Scan for the cell matching the given text and deliver its [x, y] coordinate at center. 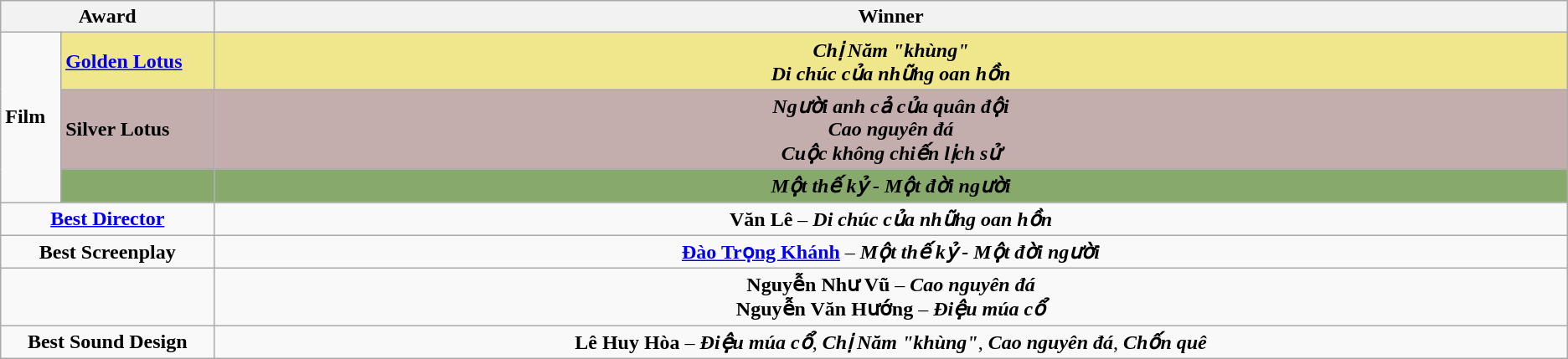
Nguyễn Như Vũ – Cao nguyên đáNguyễn Văn Hướng – Điệu múa cổ [891, 297]
Film [31, 117]
Winner [891, 17]
Một thế kỷ - Một đời người [891, 186]
Đào Trọng Khánh – Một thế kỷ - Một đời người [891, 252]
Best Screenplay [107, 252]
Golden Lotus [137, 61]
Silver Lotus [137, 129]
Best Director [107, 219]
Chị Năm "khùng"Di chúc của những oan hồn [891, 61]
Best Sound Design [107, 342]
Người anh cả của quân độiCao nguyên đáCuộc không chiến lịch sử [891, 129]
Award [107, 17]
Lê Huy Hòa – Điệu múa cổ, Chị Năm "khùng", Cao nguyên đá, Chốn quê [891, 342]
Văn Lê – Di chúc của những oan hồn [891, 219]
